Identify which cell holds the provided text, then report its [x, y] central coordinate. 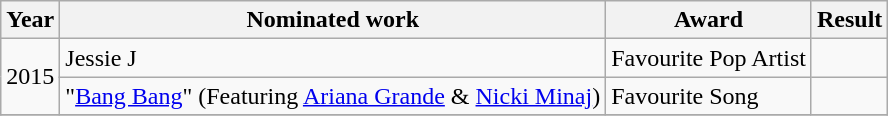
2015 [30, 77]
Favourite Pop Artist [709, 58]
"Bang Bang" (Featuring Ariana Grande & Nicki Minaj) [333, 96]
Nominated work [333, 20]
Result [849, 20]
Award [709, 20]
Year [30, 20]
Favourite Song [709, 96]
Jessie J [333, 58]
